Determine the [X, Y] coordinate at the center of the cell enclosing the given text.  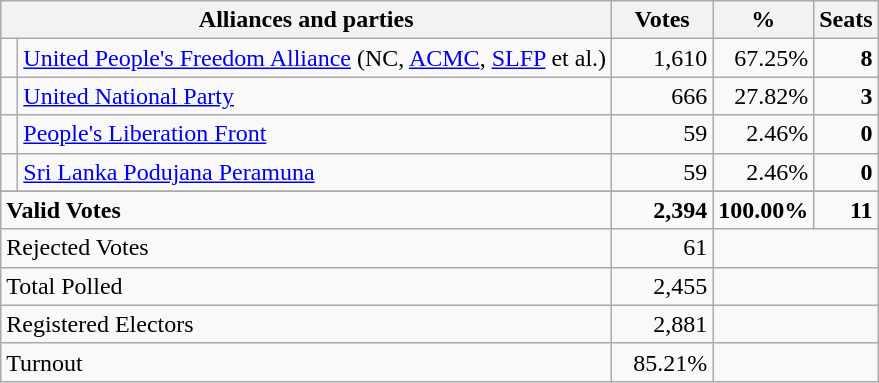
Turnout [306, 362]
85.21% [662, 362]
Seats [846, 20]
11 [846, 210]
% [764, 20]
666 [662, 96]
Total Polled [306, 286]
Registered Electors [306, 324]
Valid Votes [306, 210]
Alliances and parties [306, 20]
Votes [662, 20]
61 [662, 248]
27.82% [764, 96]
Sri Lanka Podujana Peramuna [315, 172]
United People's Freedom Alliance (NC, ACMC, SLFP et al.) [315, 58]
2,881 [662, 324]
8 [846, 58]
3 [846, 96]
1,610 [662, 58]
2,455 [662, 286]
Rejected Votes [306, 248]
67.25% [764, 58]
2,394 [662, 210]
People's Liberation Front [315, 134]
100.00% [764, 210]
United National Party [315, 96]
